Extract the (x, y) coordinate from the center of the cell holding the provided text.  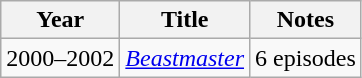
Beastmaster (185, 58)
Year (60, 20)
2000–2002 (60, 58)
Title (185, 20)
6 episodes (306, 58)
Notes (306, 20)
